Locate the cell with the specified text and output its [X, Y] center coordinate. 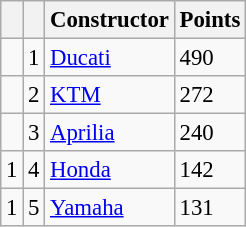
Constructor [110, 20]
Yamaha [110, 208]
Honda [110, 170]
272 [210, 95]
5 [34, 208]
Points [210, 20]
142 [210, 170]
4 [34, 170]
490 [210, 58]
240 [210, 133]
2 [34, 95]
131 [210, 208]
KTM [110, 95]
Aprilia [110, 133]
Ducati [110, 58]
3 [34, 133]
